Capture the cell that displays the provided text and extract its [X, Y] central coordinate. 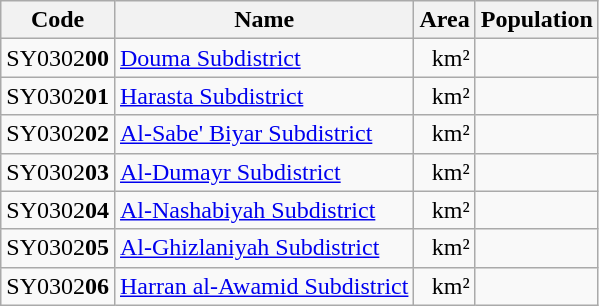
SY030200 [58, 58]
Al-Ghizlaniyah Subdistrict [264, 248]
SY030201 [58, 96]
Name [264, 20]
Douma Subdistrict [264, 58]
SY030205 [58, 248]
SY030203 [58, 172]
Harran al-Awamid Subdistrict [264, 286]
Al-Nashabiyah Subdistrict [264, 210]
Al-Sabe' Biyar Subdistrict [264, 134]
Area [444, 20]
Population [536, 20]
SY030202 [58, 134]
SY030206 [58, 286]
Al-Dumayr Subdistrict [264, 172]
SY030204 [58, 210]
Code [58, 20]
Harasta Subdistrict [264, 96]
